Find where the given text appears and provide that cell's center as (X, Y) coordinate. 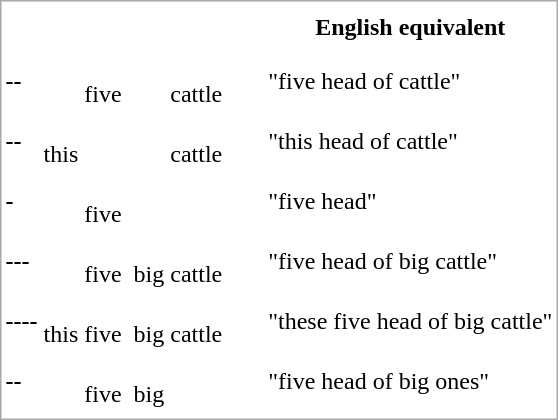
"these five head of big cattle" (410, 320)
"five head" (410, 200)
"five head of cattle" (410, 80)
"five head of big ones" (410, 380)
--- (22, 260)
"this head of cattle" (410, 140)
---- (22, 320)
English equivalent (410, 26)
- (22, 200)
"five head of big cattle" (410, 260)
